From the cell containing the given text, extract its center point as [X, Y] coordinate. 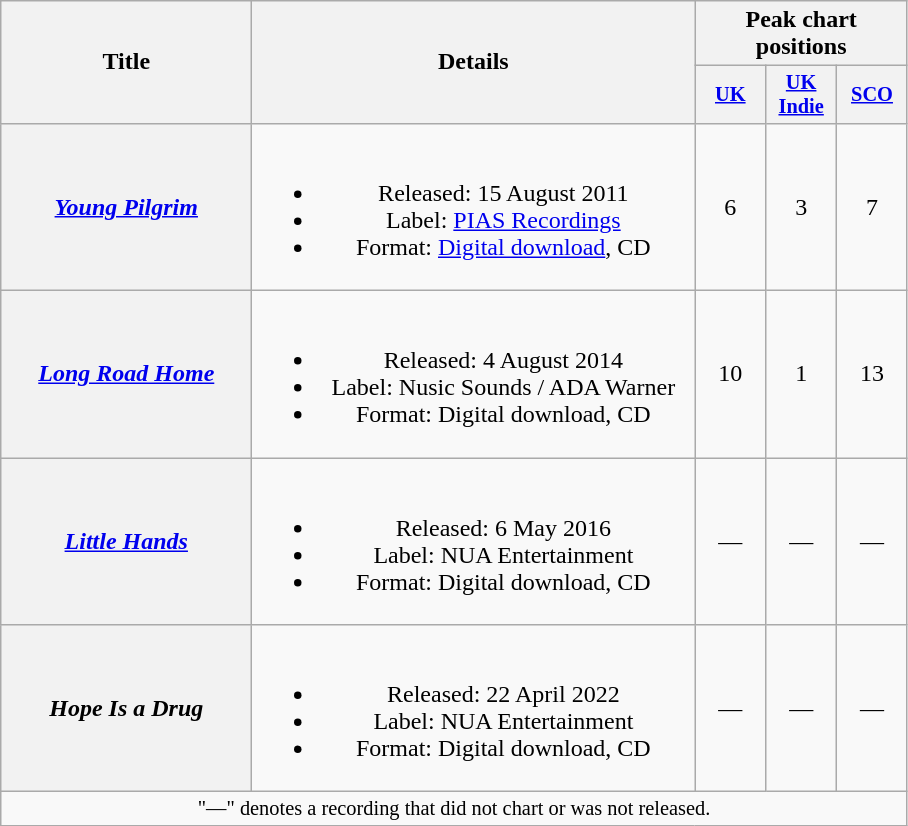
Long Road Home [126, 374]
UK [730, 95]
UK Indie [802, 95]
Released: 4 August 2014Label: Nusic Sounds / ADA WarnerFormat: Digital download, CD [474, 374]
Released: 6 May 2016Label: NUA EntertainmentFormat: Digital download, CD [474, 542]
SCO [872, 95]
7 [872, 206]
Released: 15 August 2011Label: PIAS RecordingsFormat: Digital download, CD [474, 206]
Hope Is a Drug [126, 708]
Details [474, 62]
10 [730, 374]
Title [126, 62]
Young Pilgrim [126, 206]
"—" denotes a recording that did not chart or was not released. [454, 809]
Peak chart positions [802, 34]
1 [802, 374]
6 [730, 206]
13 [872, 374]
Little Hands [126, 542]
3 [802, 206]
Released: 22 April 2022Label: NUA EntertainmentFormat: Digital download, CD [474, 708]
